From the cell containing the given text, extract its center point as [x, y] coordinate. 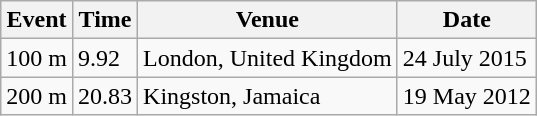
24 July 2015 [466, 58]
Venue [268, 20]
Event [37, 20]
Date [466, 20]
Time [104, 20]
Kingston, Jamaica [268, 96]
19 May 2012 [466, 96]
9.92 [104, 58]
20.83 [104, 96]
100 m [37, 58]
200 m [37, 96]
London, United Kingdom [268, 58]
